Identify which cell holds the provided text, then report its [X, Y] central coordinate. 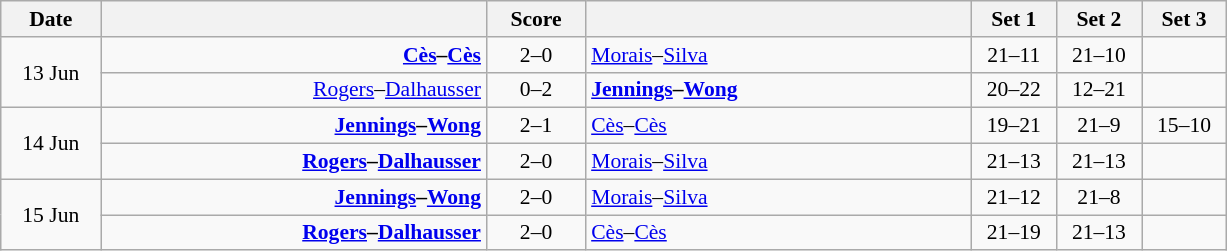
21–9 [1098, 126]
20–22 [1014, 90]
Set 2 [1098, 19]
15 Jun [51, 214]
14 Jun [51, 144]
Date [51, 19]
Score [536, 19]
2–1 [536, 126]
21–19 [1014, 233]
19–21 [1014, 126]
21–12 [1014, 197]
13 Jun [51, 72]
Set 1 [1014, 19]
15–10 [1184, 126]
12–21 [1098, 90]
21–8 [1098, 197]
0–2 [536, 90]
21–11 [1014, 55]
Set 3 [1184, 19]
21–10 [1098, 55]
